Detect which cell encompasses the target text, then output its (X, Y) center coordinate. 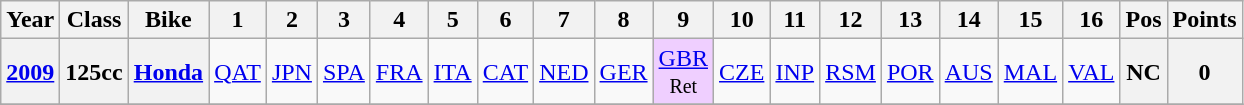
ITA (452, 72)
13 (910, 20)
GBRRet (683, 72)
15 (1030, 20)
16 (1092, 20)
AUS (968, 72)
NC (1144, 72)
9 (683, 20)
12 (851, 20)
Class (94, 20)
2009 (30, 72)
Honda (168, 72)
VAL (1092, 72)
FRA (399, 72)
3 (344, 20)
8 (624, 20)
RSM (851, 72)
Pos (1144, 20)
CAT (505, 72)
CZE (742, 72)
2 (292, 20)
SPA (344, 72)
7 (564, 20)
POR (910, 72)
4 (399, 20)
6 (505, 20)
1 (238, 20)
Bike (168, 20)
NED (564, 72)
10 (742, 20)
Year (30, 20)
125cc (94, 72)
INP (795, 72)
5 (452, 20)
0 (1204, 72)
11 (795, 20)
JPN (292, 72)
14 (968, 20)
QAT (238, 72)
MAL (1030, 72)
GER (624, 72)
Points (1204, 20)
